Identify which cell holds the provided text, then report its [x, y] central coordinate. 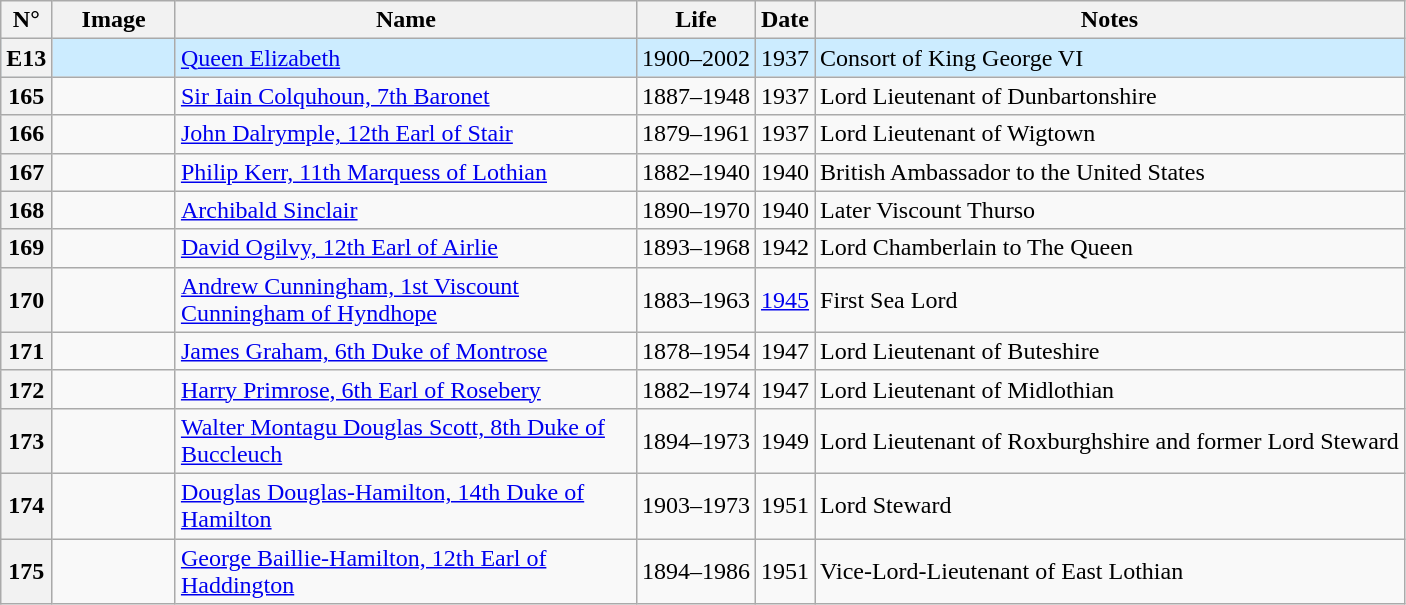
1883–1963 [696, 300]
Harry Primrose, 6th Earl of Rosebery [406, 389]
175 [26, 570]
E13 [26, 58]
1900–2002 [696, 58]
Queen Elizabeth [406, 58]
1942 [786, 248]
1879–1961 [696, 134]
N° [26, 20]
James Graham, 6th Duke of Montrose [406, 351]
Lord Lieutenant of Dunbartonshire [1110, 96]
George Baillie-Hamilton, 12th Earl of Haddington [406, 570]
174 [26, 506]
1894–1986 [696, 570]
1903–1973 [696, 506]
Date [786, 20]
Andrew Cunningham, 1st Viscount Cunningham of Hyndhope [406, 300]
169 [26, 248]
1893–1968 [696, 248]
172 [26, 389]
Lord Lieutenant of Midlothian [1110, 389]
1878–1954 [696, 351]
Lord Lieutenant of Roxburghshire and former Lord Steward [1110, 440]
1882–1940 [696, 172]
Douglas Douglas-Hamilton, 14th Duke of Hamilton [406, 506]
Notes [1110, 20]
Archibald Sinclair [406, 210]
David Ogilvy, 12th Earl of Airlie [406, 248]
1945 [786, 300]
First Sea Lord [1110, 300]
Lord Chamberlain to The Queen [1110, 248]
171 [26, 351]
Vice-Lord-Lieutenant of East Lothian [1110, 570]
1882–1974 [696, 389]
Later Viscount Thurso [1110, 210]
Walter Montagu Douglas Scott, 8th Duke of Buccleuch [406, 440]
Life [696, 20]
Sir Iain Colquhoun, 7th Baronet [406, 96]
British Ambassador to the United States [1110, 172]
1890–1970 [696, 210]
Image [114, 20]
John Dalrymple, 12th Earl of Stair [406, 134]
Lord Steward [1110, 506]
1894–1973 [696, 440]
168 [26, 210]
Name [406, 20]
173 [26, 440]
1949 [786, 440]
166 [26, 134]
1887–1948 [696, 96]
Philip Kerr, 11th Marquess of Lothian [406, 172]
167 [26, 172]
Consort of King George VI [1110, 58]
Lord Lieutenant of Buteshire [1110, 351]
170 [26, 300]
165 [26, 96]
Lord Lieutenant of Wigtown [1110, 134]
